Identify which cell holds the provided text, then report its [X, Y] central coordinate. 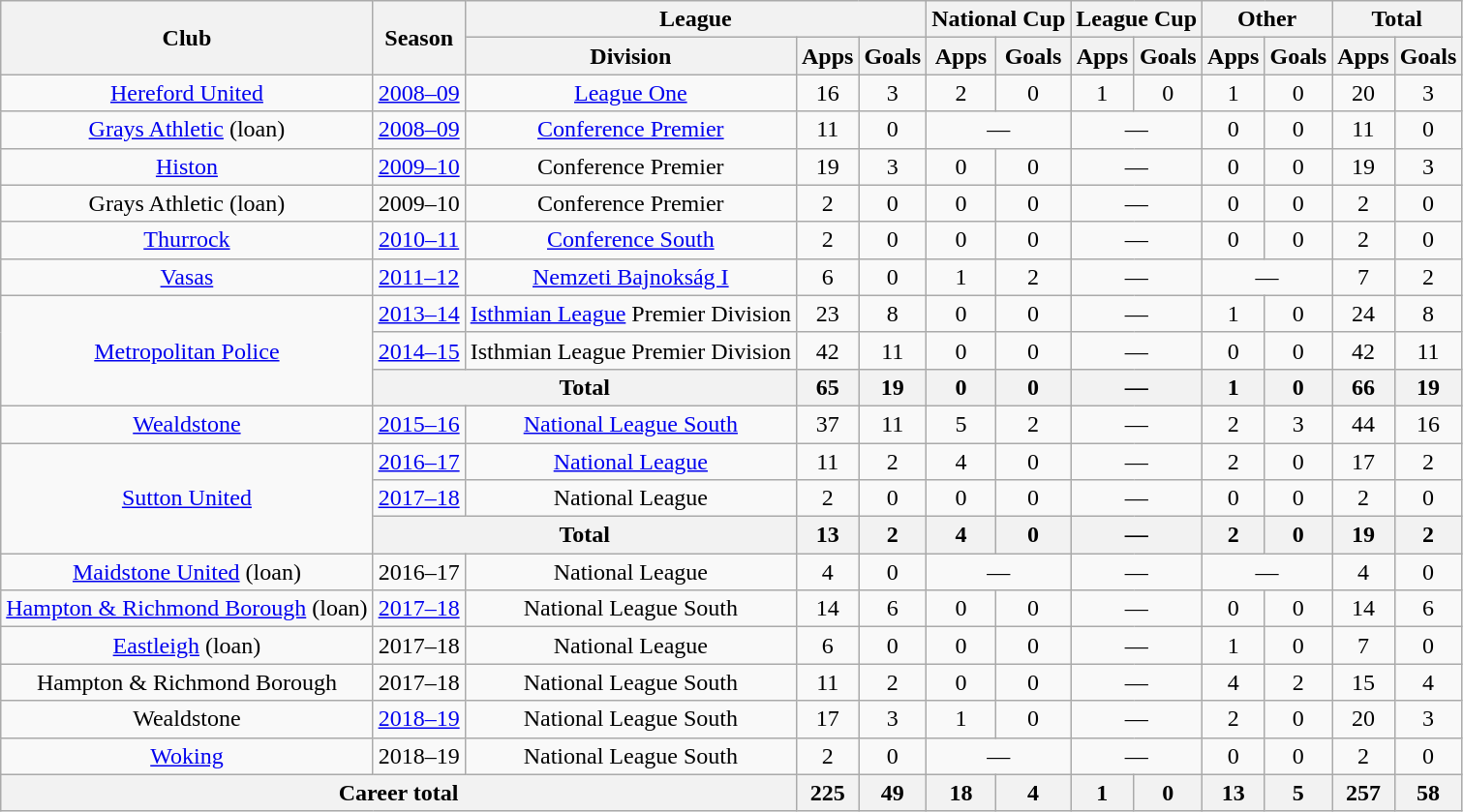
2011–12 [418, 277]
Conference South [630, 240]
257 [1363, 793]
37 [827, 424]
Other [1267, 19]
Metropolitan Police [187, 350]
15 [1363, 682]
League Cup [1137, 19]
Nemzeti Bajnokság I [630, 277]
44 [1363, 424]
65 [827, 387]
2010–11 [418, 240]
Career total [399, 793]
Maidstone United (loan) [187, 572]
Hampton & Richmond Borough (loan) [187, 609]
225 [827, 793]
League [695, 19]
49 [893, 793]
18 [961, 793]
24 [1363, 314]
Eastleigh (loan) [187, 646]
Histon [187, 166]
Division [630, 56]
66 [1363, 387]
Season [418, 38]
58 [1428, 793]
Vasas [187, 277]
Sutton United [187, 498]
Hampton & Richmond Borough [187, 682]
2015–16 [418, 424]
League One [630, 93]
Thurrock [187, 240]
Club [187, 38]
Woking [187, 756]
2013–14 [418, 314]
2014–15 [418, 350]
23 [827, 314]
National Cup [999, 19]
Hereford United [187, 93]
